Capture the cell that displays the provided text and extract its (x, y) central coordinate. 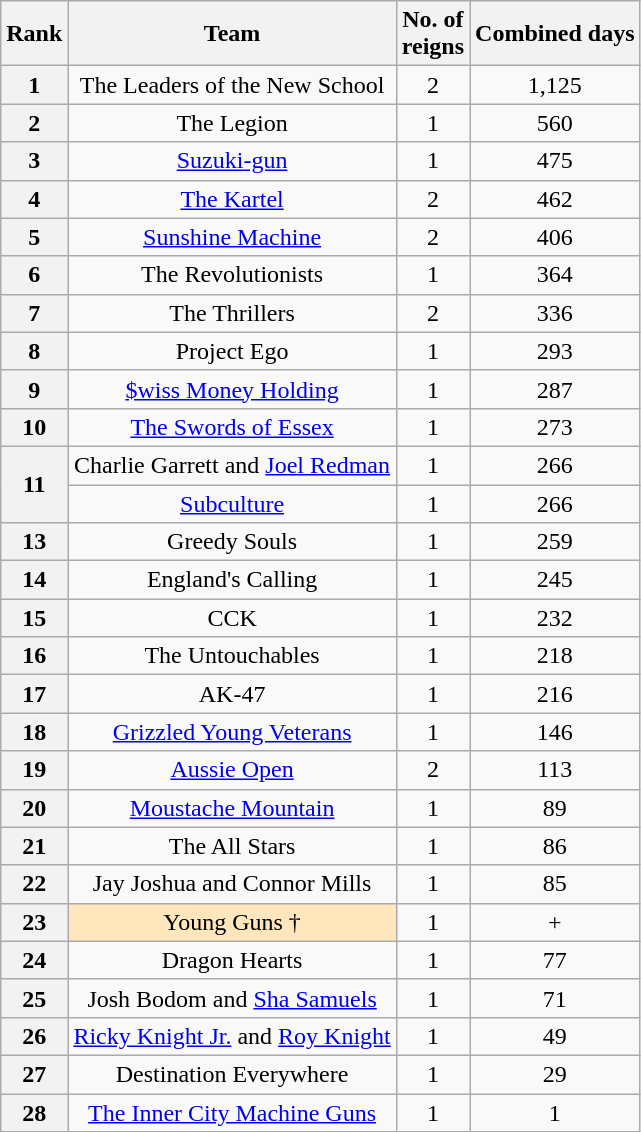
Grizzled Young Veterans (232, 732)
Moustache Mountain (232, 808)
259 (555, 542)
AK-47 (232, 694)
5 (34, 237)
18 (34, 732)
Project Ego (232, 351)
Aussie Open (232, 770)
245 (555, 580)
24 (34, 960)
77 (555, 960)
20 (34, 808)
11 (34, 484)
23 (34, 922)
The Inner City Machine Guns (232, 1113)
86 (555, 846)
19 (34, 770)
49 (555, 1036)
27 (34, 1074)
9 (34, 389)
The Leaders of the New School (232, 85)
The All Stars (232, 846)
113 (555, 770)
The Untouchables (232, 656)
Sunshine Machine (232, 237)
6 (34, 275)
364 (555, 275)
Rank (34, 34)
16 (34, 656)
Young Guns † (232, 922)
+ (555, 922)
Greedy Souls (232, 542)
Team (232, 34)
232 (555, 618)
Combined days (555, 34)
17 (34, 694)
462 (555, 199)
Dragon Hearts (232, 960)
Josh Bodom and Sha Samuels (232, 998)
The Kartel (232, 199)
273 (555, 427)
71 (555, 998)
Suzuki-gun (232, 161)
28 (34, 1113)
The Swords of Essex (232, 427)
475 (555, 161)
21 (34, 846)
15 (34, 618)
85 (555, 884)
Jay Joshua and Connor Mills (232, 884)
22 (34, 884)
287 (555, 389)
146 (555, 732)
4 (34, 199)
CCK (232, 618)
25 (34, 998)
England's Calling (232, 580)
89 (555, 808)
336 (555, 313)
560 (555, 123)
No. ofreigns (432, 34)
14 (34, 580)
293 (555, 351)
The Revolutionists (232, 275)
29 (555, 1074)
26 (34, 1036)
8 (34, 351)
The Thrillers (232, 313)
218 (555, 656)
3 (34, 161)
$wiss Money Holding (232, 389)
406 (555, 237)
216 (555, 694)
Subculture (232, 503)
13 (34, 542)
Charlie Garrett and Joel Redman (232, 465)
The Legion (232, 123)
7 (34, 313)
1,125 (555, 85)
Ricky Knight Jr. and Roy Knight (232, 1036)
Destination Everywhere (232, 1074)
10 (34, 427)
